Return (x, y) of the center of cell containing provided text 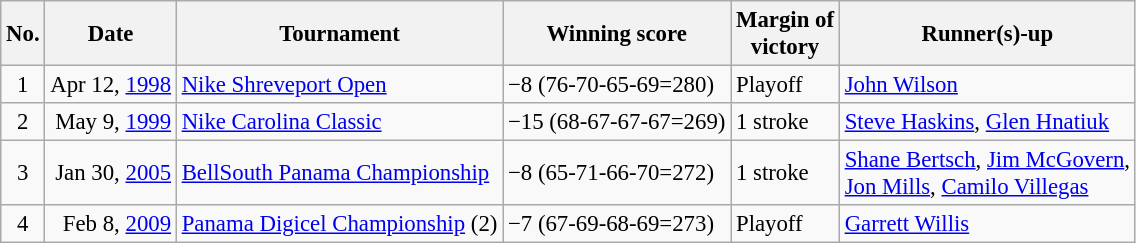
Apr 12, 1998 (110, 85)
BellSouth Panama Championship (339, 174)
Garrett Willis (987, 224)
Shane Bertsch, Jim McGovern, Jon Mills, Camilo Villegas (987, 174)
John Wilson (987, 85)
May 9, 1999 (110, 122)
Panama Digicel Championship (2) (339, 224)
−15 (68-67-67-67=269) (617, 122)
Tournament (339, 34)
2 (23, 122)
Feb 8, 2009 (110, 224)
3 (23, 174)
Nike Shreveport Open (339, 85)
−8 (65-71-66-70=272) (617, 174)
Jan 30, 2005 (110, 174)
4 (23, 224)
−8 (76-70-65-69=280) (617, 85)
Date (110, 34)
Runner(s)-up (987, 34)
Winning score (617, 34)
Nike Carolina Classic (339, 122)
Steve Haskins, Glen Hnatiuk (987, 122)
1 (23, 85)
Margin ofvictory (786, 34)
−7 (67-69-68-69=273) (617, 224)
No. (23, 34)
